Capture the cell that displays the provided text and extract its (x, y) central coordinate. 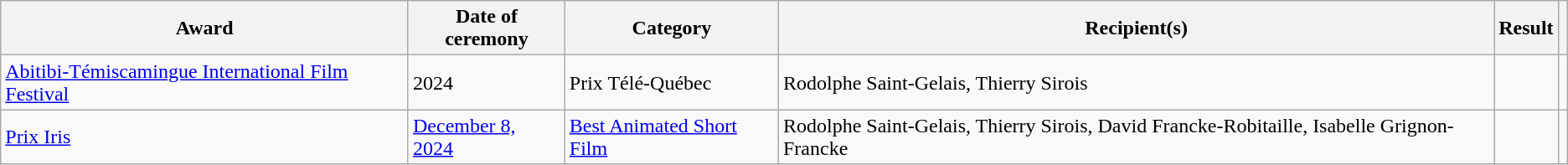
Prix Iris (204, 137)
Date of ceremony (486, 28)
Prix Télé-Québec (672, 82)
Abitibi-Témiscamingue International Film Festival (204, 82)
2024 (486, 82)
Rodolphe Saint-Gelais, Thierry Sirois, David Francke-Robitaille, Isabelle Grignon-Francke (1136, 137)
December 8, 2024 (486, 137)
Award (204, 28)
Category (672, 28)
Rodolphe Saint-Gelais, Thierry Sirois (1136, 82)
Best Animated Short Film (672, 137)
Recipient(s) (1136, 28)
Result (1526, 28)
